Return the [X, Y] coordinate for the center point of the cell that contains the specified text.  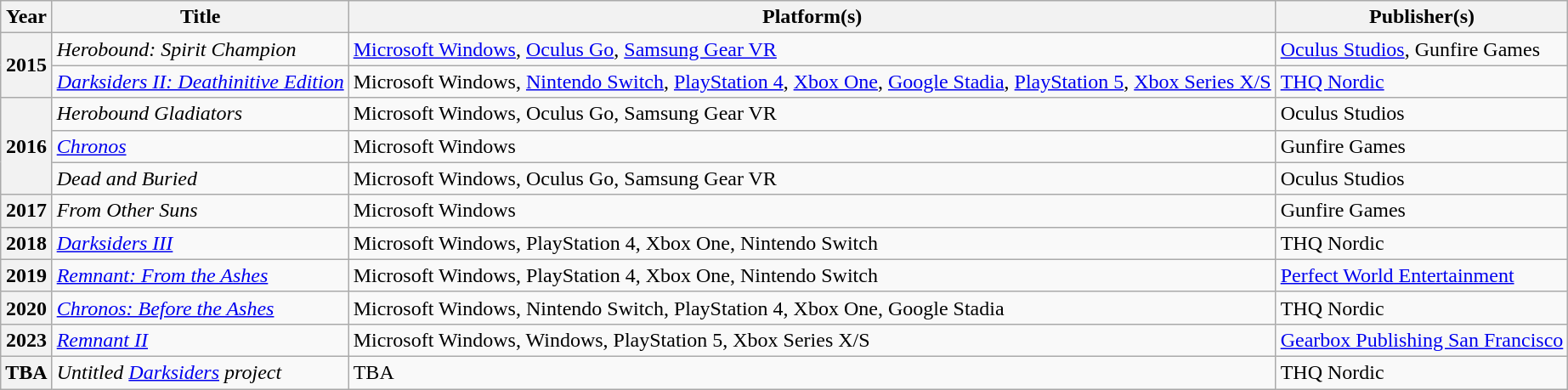
Untitled Darksiders project [201, 372]
2018 [26, 243]
Year [26, 17]
Darksiders II: Deathinitive Edition [201, 82]
2020 [26, 308]
Publisher(s) [1422, 17]
Oculus Studios, Gunfire Games [1422, 49]
2017 [26, 211]
Title [201, 17]
Chronos [201, 146]
Remnant: From the Ashes [201, 275]
Microsoft Windows, Nintendo Switch, PlayStation 4, Xbox One, Google Stadia, PlayStation 5, Xbox Series X/S [812, 82]
Herobound: Spirit Champion [201, 49]
Remnant II [201, 340]
Microsoft Windows, Nintendo Switch, PlayStation 4, Xbox One, Google Stadia [812, 308]
Chronos: Before the Ashes [201, 308]
2016 [26, 146]
Gearbox Publishing San Francisco [1422, 340]
From Other Suns [201, 211]
2015 [26, 65]
2023 [26, 340]
2019 [26, 275]
Dead and Buried [201, 178]
Herobound Gladiators [201, 114]
Darksiders III [201, 243]
Platform(s) [812, 17]
Perfect World Entertainment [1422, 275]
Microsoft Windows, Windows, PlayStation 5, Xbox Series X/S [812, 340]
